Extract the [X, Y] coordinate from the center of the cell holding the provided text.  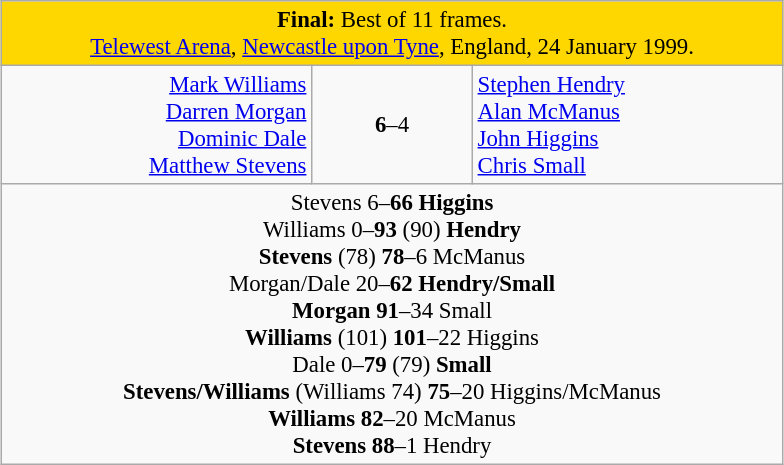
Stephen HendryAlan McManusJohn HigginsChris Small [628, 126]
Final: Best of 11 frames.Telewest Arena, Newcastle upon Tyne, England, 24 January 1999. [392, 34]
Mark WilliamsDarren MorganDominic DaleMatthew Stevens [156, 126]
6–4 [392, 126]
